Return the (x, y) coordinate for the center point of the cell that contains the specified text.  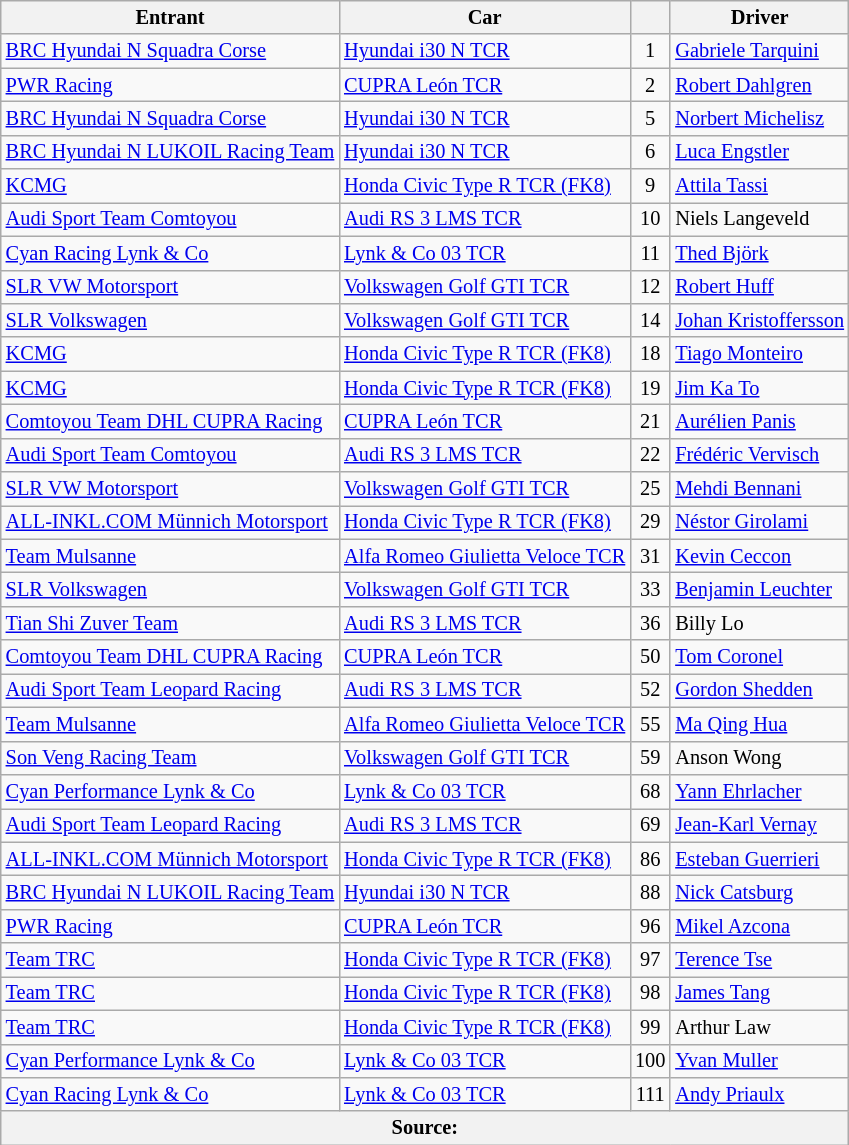
Gabriele Tarquini (760, 51)
Jean-Karl Vernay (760, 825)
88 (650, 892)
31 (650, 556)
9 (650, 186)
21 (650, 421)
Yvan Muller (760, 1061)
Car (484, 17)
25 (650, 489)
Johan Kristoffersson (760, 320)
52 (650, 690)
James Tang (760, 993)
6 (650, 152)
5 (650, 118)
33 (650, 589)
100 (650, 1061)
50 (650, 657)
55 (650, 724)
Billy Lo (760, 623)
Robert Dahlgren (760, 85)
Niels Langeveld (760, 219)
96 (650, 926)
Tiago Monteiro (760, 354)
Anson Wong (760, 758)
Mehdi Bennani (760, 489)
97 (650, 960)
Son Veng Racing Team (170, 758)
99 (650, 1027)
Robert Huff (760, 287)
Driver (760, 17)
12 (650, 287)
Néstor Girolami (760, 522)
Ma Qing Hua (760, 724)
19 (650, 388)
68 (650, 791)
Andy Priaulx (760, 1094)
Luca Engstler (760, 152)
Source: (425, 1128)
Entrant (170, 17)
Esteban Guerrieri (760, 859)
Kevin Ceccon (760, 556)
Mikel Azcona (760, 926)
Terence Tse (760, 960)
Benjamin Leuchter (760, 589)
86 (650, 859)
Tom Coronel (760, 657)
1 (650, 51)
Jim Ka To (760, 388)
Attila Tassi (760, 186)
18 (650, 354)
2 (650, 85)
Norbert Michelisz (760, 118)
Nick Catsburg (760, 892)
Arthur Law (760, 1027)
Aurélien Panis (760, 421)
Yann Ehrlacher (760, 791)
111 (650, 1094)
Gordon Shedden (760, 690)
Frédéric Vervisch (760, 455)
14 (650, 320)
10 (650, 219)
22 (650, 455)
Tian Shi Zuver Team (170, 623)
98 (650, 993)
11 (650, 253)
69 (650, 825)
36 (650, 623)
29 (650, 522)
59 (650, 758)
Thed Björk (760, 253)
